Provide the (X, Y) coordinate of the cell's center where the given text is located.  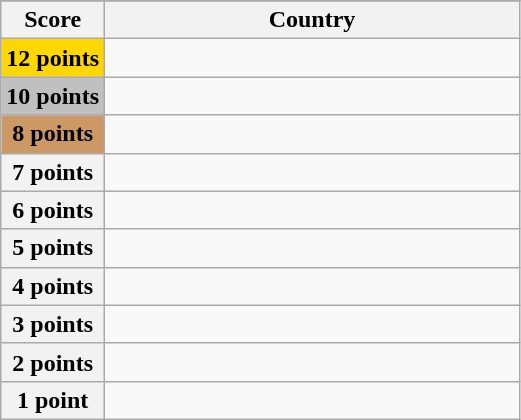
12 points (53, 58)
Country (312, 20)
7 points (53, 172)
10 points (53, 96)
4 points (53, 286)
6 points (53, 210)
Score (53, 20)
3 points (53, 324)
8 points (53, 134)
2 points (53, 362)
5 points (53, 248)
1 point (53, 400)
